Locate the cell with the specified text and output its [X, Y] center coordinate. 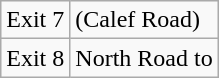
Exit 8 [36, 58]
Exit 7 [36, 20]
North Road to [144, 58]
(Calef Road) [144, 20]
